Output the [X, Y] coordinate of the center of the cell containing the given text.  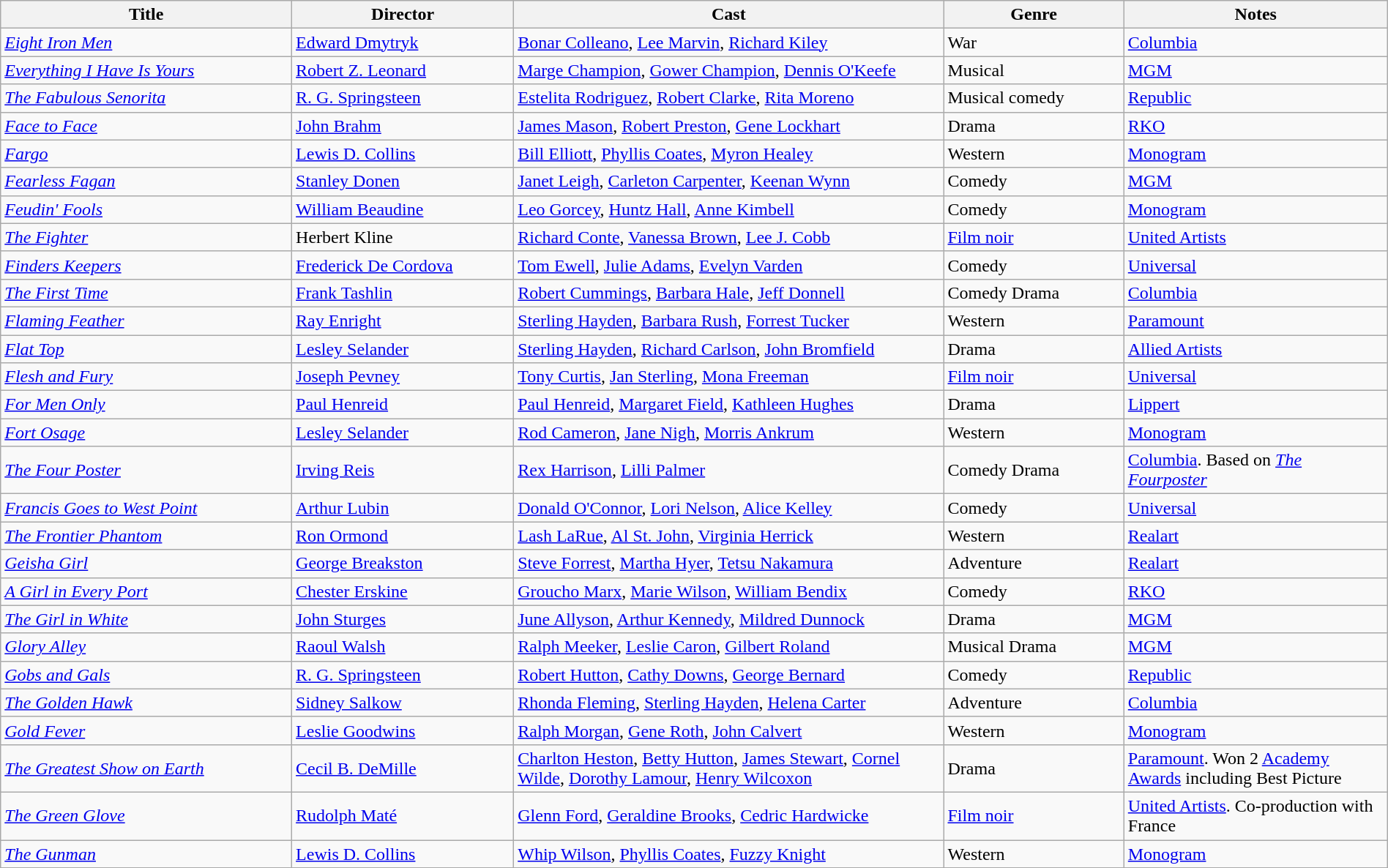
Ralph Meeker, Leslie Caron, Gilbert Roland [729, 647]
War [1034, 42]
Face to Face [146, 126]
For Men Only [146, 405]
Fort Osage [146, 433]
Ralph Morgan, Gene Roth, John Calvert [729, 730]
Charlton Heston, Betty Hutton, James Stewart, Cornel Wilde, Dorothy Lamour, Henry Wilcoxon [729, 768]
United Artists. Co-production with France [1255, 815]
Flat Top [146, 349]
Fearless Fagan [146, 182]
United Artists [1255, 237]
Herbert Kline [403, 237]
Leo Gorcey, Huntz Hall, Anne Kimbell [729, 209]
Finders Keepers [146, 265]
Edward Dmytryk [403, 42]
The Golden Hawk [146, 703]
Tom Ewell, Julie Adams, Evelyn Varden [729, 265]
Irving Reis [403, 470]
Flaming Feather [146, 321]
Paramount [1255, 321]
Paramount. Won 2 Academy Awards including Best Picture [1255, 768]
Frank Tashlin [403, 293]
Robert Cummings, Barbara Hale, Jeff Donnell [729, 293]
Lash LaRue, Al St. John, Virginia Herrick [729, 536]
Cast [729, 15]
Ray Enright [403, 321]
Raoul Walsh [403, 647]
The Four Poster [146, 470]
Richard Conte, Vanessa Brown, Lee J. Cobb [729, 237]
Ron Ormond [403, 536]
Marge Champion, Gower Champion, Dennis O'Keefe [729, 70]
The Fabulous Senorita [146, 98]
The First Time [146, 293]
Bonar Colleano, Lee Marvin, Richard Kiley [729, 42]
Frederick De Cordova [403, 265]
Lippert [1255, 405]
The Green Glove [146, 815]
Tony Curtis, Jan Sterling, Mona Freeman [729, 377]
Robert Hutton, Cathy Downs, George Bernard [729, 675]
Flesh and Fury [146, 377]
Whip Wilson, Phyllis Coates, Fuzzy Knight [729, 854]
Everything I Have Is Yours [146, 70]
James Mason, Robert Preston, Gene Lockhart [729, 126]
The Girl in White [146, 619]
Stanley Donen [403, 182]
Musical Drama [1034, 647]
Rudolph Maté [403, 815]
Robert Z. Leonard [403, 70]
The Gunman [146, 854]
Paul Henreid [403, 405]
Columbia. Based on The Fourposter [1255, 470]
Sidney Salkow [403, 703]
Bill Elliott, Phyllis Coates, Myron Healey [729, 154]
Gold Fever [146, 730]
Cecil B. DeMille [403, 768]
Leslie Goodwins [403, 730]
Chester Erskine [403, 591]
Estelita Rodriguez, Robert Clarke, Rita Moreno [729, 98]
Sterling Hayden, Barbara Rush, Forrest Tucker [729, 321]
William Beaudine [403, 209]
Geisha Girl [146, 564]
Joseph Pevney [403, 377]
Francis Goes to West Point [146, 508]
Rex Harrison, Lilli Palmer [729, 470]
Paul Henreid, Margaret Field, Kathleen Hughes [729, 405]
Janet Leigh, Carleton Carpenter, Keenan Wynn [729, 182]
George Breakston [403, 564]
Sterling Hayden, Richard Carlson, John Bromfield [729, 349]
Eight Iron Men [146, 42]
Allied Artists [1255, 349]
A Girl in Every Port [146, 591]
Glory Alley [146, 647]
June Allyson, Arthur Kennedy, Mildred Dunnock [729, 619]
Fargo [146, 154]
Rod Cameron, Jane Nigh, Morris Ankrum [729, 433]
John Sturges [403, 619]
Gobs and Gals [146, 675]
Title [146, 15]
Glenn Ford, Geraldine Brooks, Cedric Hardwicke [729, 815]
Feudin' Fools [146, 209]
Notes [1255, 15]
Musical comedy [1034, 98]
The Greatest Show on Earth [146, 768]
John Brahm [403, 126]
Arthur Lubin [403, 508]
Steve Forrest, Martha Hyer, Tetsu Nakamura [729, 564]
Musical [1034, 70]
Genre [1034, 15]
The Frontier Phantom [146, 536]
Director [403, 15]
The Fighter [146, 237]
Groucho Marx, Marie Wilson, William Bendix [729, 591]
Rhonda Fleming, Sterling Hayden, Helena Carter [729, 703]
Donald O'Connor, Lori Nelson, Alice Kelley [729, 508]
